Provide the (x, y) coordinate of the cell's center where the given text is located.  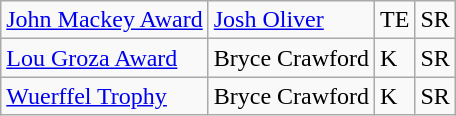
Lou Groza Award (104, 58)
Wuerffel Trophy (104, 96)
Josh Oliver (291, 20)
TE (395, 20)
John Mackey Award (104, 20)
